Determine the (X, Y) coordinate at the center of the cell enclosing the given text.  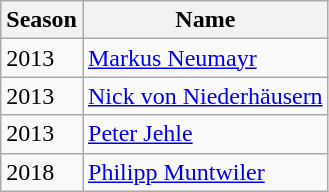
Philipp Muntwiler (205, 172)
2018 (42, 172)
Markus Neumayr (205, 58)
Name (205, 20)
Season (42, 20)
Nick von Niederhäusern (205, 96)
Peter Jehle (205, 134)
